Return the [x, y] coordinate for the center point of the cell that contains the specified text.  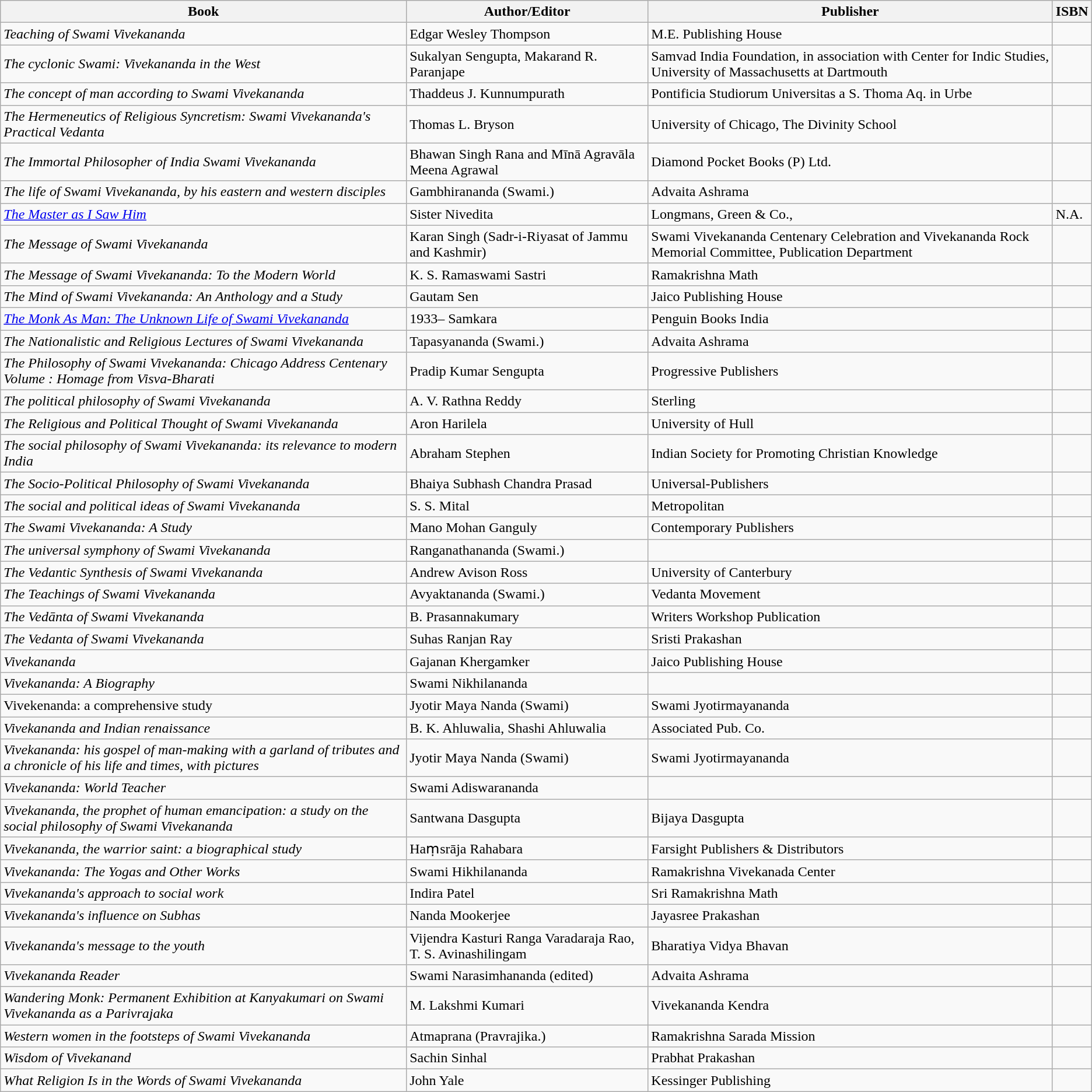
Swami Narasimhananda (edited) [527, 976]
Swami Vivekananda Centenary Celebration and Vivekananda Rock Memorial Committee, Publication Department [850, 244]
M.E. Publishing House [850, 34]
Andrew Avison Ross [527, 572]
Author/Editor [527, 12]
Contemporary Publishers [850, 528]
Vivekenanda: a comprehensive study [204, 705]
The Religious and Political Thought of Swami Vivekananda [204, 423]
The Mind of Swami Vivekananda: An Anthology and a Study [204, 296]
University of Canterbury [850, 572]
University of Chicago, The Divinity School [850, 124]
Santwana Dasgupta [527, 818]
Vivekananda and Indian renaissance [204, 727]
Vivekananda Kendra [850, 1006]
Aron Harilela [527, 423]
Samvad India Foundation, in association with Center for Indic Studies, University of Massachusetts at Dartmouth [850, 64]
Indira Patel [527, 893]
Suhas Ranjan Ray [527, 639]
The Vedānta of Swami Vivekananda [204, 617]
Vivekananda, the warrior saint: a biographical study [204, 849]
Avyaktananda (Swami.) [527, 594]
Gambhirananda (Swami.) [527, 192]
Vivekananda Reader [204, 976]
1933– Samkara [527, 318]
Sristi Prakashan [850, 639]
Vivekananda's message to the youth [204, 945]
Book [204, 12]
Vivekananda: The Yogas and Other Works [204, 871]
Vivekananda: World Teacher [204, 788]
Sri Ramakrishna Math [850, 893]
The cyclonic Swami: Vivekananda in the West [204, 64]
John Yale [527, 1080]
Pontificia Studiorum Universitas a S. Thoma Aq. in Urbe [850, 94]
Progressive Publishers [850, 371]
K. S. Ramaswami Sastri [527, 274]
University of Hull [850, 423]
Sister Nivedita [527, 214]
Publisher [850, 12]
Sterling [850, 401]
Thomas L. Bryson [527, 124]
A. V. Rathna Reddy [527, 401]
Longmans, Green & Co., [850, 214]
The Swami Vivekananda: A Study [204, 528]
The Message of Swami Vivekananda: To the Modern World [204, 274]
The Master as I Saw Him [204, 214]
Abraham Stephen [527, 454]
Atmaprana (Pravrajika.) [527, 1036]
Edgar Wesley Thompson [527, 34]
The Hermeneutics of Religious Syncretism: Swami Vivekananda's Practical Vedanta [204, 124]
Wisdom of Vivekanand [204, 1058]
Bhaiya Subhash Chandra Prasad [527, 484]
The social and political ideas of Swami Vivekananda [204, 506]
Diamond Pocket Books (P) Ltd. [850, 162]
Vijendra Kasturi Ranga Varadaraja Rao, T. S. Avinashilingam [527, 945]
Vivekananda [204, 661]
Mano Mohan Ganguly [527, 528]
Vivekananda: his gospel of man-making with a garland of tributes and a chronicle of his life and times, with pictures [204, 758]
Swami Nikhilananda [527, 683]
Pradip Kumar Sengupta [527, 371]
Swami Adiswarananda [527, 788]
Associated Pub. Co. [850, 727]
Karan Singh (Sadr-i-Riyasat of Jammu and Kashmir) [527, 244]
Bhawan Singh Rana and Mīnā Agravāla Meena Agrawal [527, 162]
Tapasyananda (Swami.) [527, 341]
Prabhat Prakashan [850, 1058]
Ramakrishna Sarada Mission [850, 1036]
Universal-Publishers [850, 484]
M. Lakshmi Kumari [527, 1006]
Thaddeus J. Kunnumpurath [527, 94]
Kessinger Publishing [850, 1080]
The Monk As Man: The Unknown Life of Swami Vivekananda [204, 318]
The Nationalistic and Religious Lectures of Swami Vivekananda [204, 341]
Vivekananda: A Biography [204, 683]
Gautam Sen [527, 296]
Teaching of Swami Vivekananda [204, 34]
The Vedantic Synthesis of Swami Vivekananda [204, 572]
The universal symphony of Swami Vivekananda [204, 550]
Ranganathananda (Swami.) [527, 550]
The Socio-Political Philosophy of Swami Vivekananda [204, 484]
Bijaya Dasgupta [850, 818]
Vivekananda, the prophet of human emancipation: a study on the social philosophy of Swami Vivekananda [204, 818]
ISBN [1072, 12]
Bharatiya Vidya Bhavan [850, 945]
S. S. Mital [527, 506]
The concept of man according to Swami Vivekananda [204, 94]
Indian Society for Promoting Christian Knowledge [850, 454]
The life of Swami Vivekananda, by his eastern and western disciples [204, 192]
Farsight Publishers & Distributors [850, 849]
Ramakrishna Vivekanada Center [850, 871]
Western women in the footsteps of Swami Vivekananda [204, 1036]
Nanda Mookerjee [527, 915]
Jayasree Prakashan [850, 915]
Writers Workshop Publication [850, 617]
The Teachings of Swami Vivekananda [204, 594]
Ramakrishna Math [850, 274]
Metropolitan [850, 506]
Vedanta Movement [850, 594]
Swami Hikhilananda [527, 871]
The Philosophy of Swami Vivekananda: Chicago Address Centenary Volume : Homage from Visva-Bharati [204, 371]
Sukalyan Sengupta, Makarand R. Paranjape [527, 64]
Penguin Books India [850, 318]
What Religion Is in the Words of Swami Vivekananda [204, 1080]
The social philosophy of Swami Vivekananda: its relevance to modern India [204, 454]
Haṃsrāja Rahabara [527, 849]
N.A. [1072, 214]
The Immortal Philosopher of India Swami Vivekananda [204, 162]
B. Prasannakumary [527, 617]
Gajanan Khergamker [527, 661]
Wandering Monk: Permanent Exhibition at Kanyakumari on Swami Vivekananda as a Parivrajaka [204, 1006]
Vivekananda's approach to social work [204, 893]
Vivekananda's influence on Subhas [204, 915]
B. K. Ahluwalia, Shashi Ahluwalia [527, 727]
The political philosophy of Swami Vivekananda [204, 401]
The Vedanta of Swami Vivekananda [204, 639]
Sachin Sinhal [527, 1058]
The Message of Swami Vivekananda [204, 244]
